Extract the [X, Y] coordinate from the center of the cell holding the provided text.  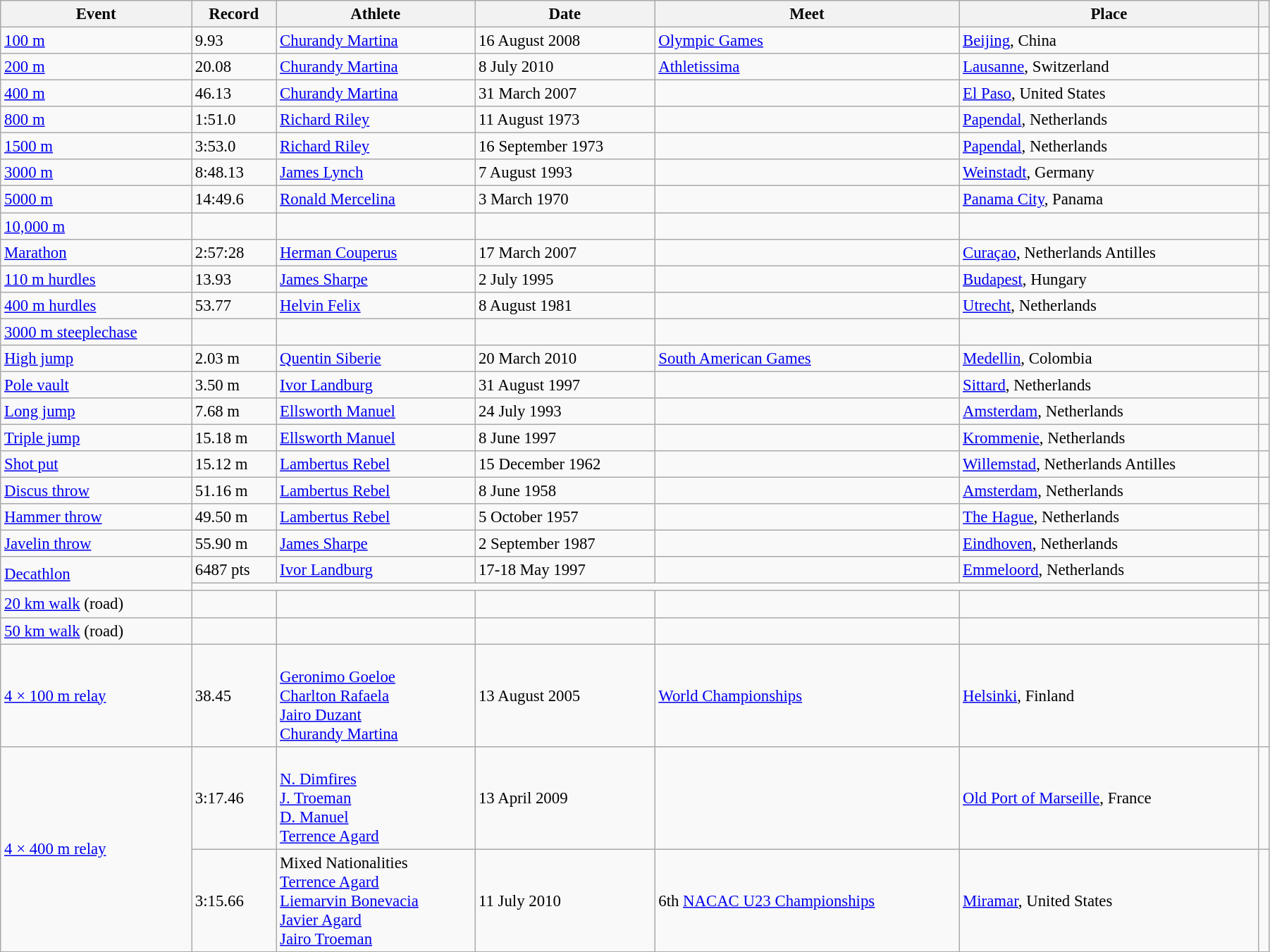
5 October 1957 [565, 517]
14:49.6 [234, 199]
Panama City, Panama [1109, 199]
N. DimfiresJ. TroemanD. ManuelTerrence Agard [376, 798]
100 m [96, 41]
High jump [96, 359]
1500 m [96, 147]
17-18 May 1997 [565, 570]
2 September 1987 [565, 544]
15 December 1962 [565, 464]
46.13 [234, 94]
4 × 400 m relay [96, 848]
Olympic Games [807, 41]
20 March 2010 [565, 359]
Shot put [96, 464]
Emmeloord, Netherlands [1109, 570]
3000 m steeplechase [96, 332]
2 July 1995 [565, 279]
17 March 2007 [565, 252]
Old Port of Marseille, France [1109, 798]
3:15.66 [234, 901]
Medellin, Colombia [1109, 359]
16 September 1973 [565, 147]
400 m hurdles [96, 305]
13.93 [234, 279]
South American Games [807, 359]
Pole vault [96, 385]
7 August 1993 [565, 173]
Willemstad, Netherlands Antilles [1109, 464]
Triple jump [96, 438]
The Hague, Netherlands [1109, 517]
Athlete [376, 14]
Quentin Siberie [376, 359]
Event [96, 14]
13 August 2005 [565, 696]
53.77 [234, 305]
Beijing, China [1109, 41]
El Paso, United States [1109, 94]
Sittard, Netherlands [1109, 385]
55.90 m [234, 544]
Decathlon [96, 574]
9.93 [234, 41]
2.03 m [234, 359]
200 m [96, 67]
Krommenie, Netherlands [1109, 438]
Geronimo GoeloeCharlton RafaelaJairo DuzantChurandy Martina [376, 696]
Weinstadt, Germany [1109, 173]
Marathon [96, 252]
Miramar, United States [1109, 901]
Discus throw [96, 491]
800 m [96, 120]
51.16 m [234, 491]
50 km walk (road) [96, 631]
Ronald Mercelina [376, 199]
20.08 [234, 67]
World Championships [807, 696]
3:53.0 [234, 147]
Athletissima [807, 67]
11 August 1973 [565, 120]
4 × 100 m relay [96, 696]
400 m [96, 94]
Date [565, 14]
20 km walk (road) [96, 605]
James Lynch [376, 173]
38.45 [234, 696]
Hammer throw [96, 517]
6487 pts [234, 570]
3 March 1970 [565, 199]
2:57:28 [234, 252]
8:48.13 [234, 173]
Eindhoven, Netherlands [1109, 544]
Place [1109, 14]
10,000 m [96, 226]
8 August 1981 [565, 305]
24 July 1993 [565, 412]
31 March 2007 [565, 94]
Long jump [96, 412]
7.68 m [234, 412]
Herman Couperus [376, 252]
16 August 2008 [565, 41]
Helvin Felix [376, 305]
8 June 1958 [565, 491]
Javelin throw [96, 544]
Utrecht, Netherlands [1109, 305]
8 July 2010 [565, 67]
3000 m [96, 173]
8 June 1997 [565, 438]
Meet [807, 14]
31 August 1997 [565, 385]
Curaçao, Netherlands Antilles [1109, 252]
Record [234, 14]
13 April 2009 [565, 798]
3.50 m [234, 385]
110 m hurdles [96, 279]
Budapest, Hungary [1109, 279]
5000 m [96, 199]
Lausanne, Switzerland [1109, 67]
Mixed Nationalities Terrence Agard Liemarvin Bonevacia Javier Agard Jairo Troeman [376, 901]
49.50 m [234, 517]
Helsinki, Finland [1109, 696]
11 July 2010 [565, 901]
15.12 m [234, 464]
3:17.46 [234, 798]
1:51.0 [234, 120]
15.18 m [234, 438]
6th NACAC U23 Championships [807, 901]
